Provide the [x, y] coordinate of the cell's center where the given text is located.  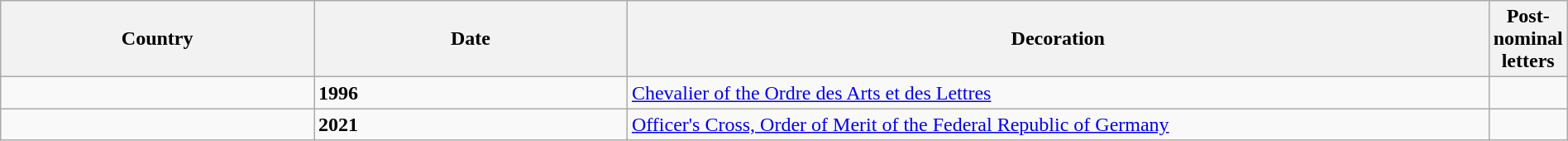
Decoration [1058, 39]
Date [471, 39]
Officer's Cross, Order of Merit of the Federal Republic of Germany [1058, 124]
Post-nominal letters [1528, 39]
1996 [471, 93]
Chevalier of the Ordre des Arts et des Lettres [1058, 93]
Country [157, 39]
2021 [471, 124]
